Capture the cell that displays the provided text and extract its [X, Y] central coordinate. 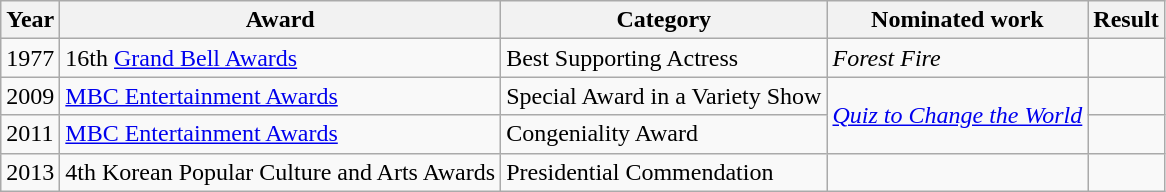
Category [664, 20]
Best Supporting Actress [664, 58]
Year [30, 20]
4th Korean Popular Culture and Arts Awards [280, 172]
Forest Fire [958, 58]
Award [280, 20]
Presidential Commendation [664, 172]
2013 [30, 172]
Nominated work [958, 20]
1977 [30, 58]
Congeniality Award [664, 134]
16th Grand Bell Awards [280, 58]
2009 [30, 96]
2011 [30, 134]
Special Award in a Variety Show [664, 96]
Result [1126, 20]
Quiz to Change the World [958, 115]
